Extract the [X, Y] coordinate from the center of the cell holding the provided text.  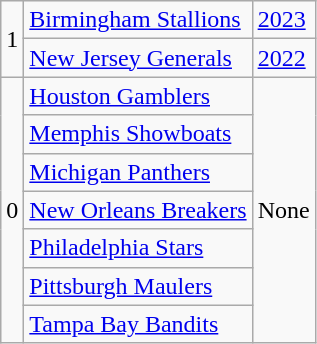
Philadelphia Stars [138, 248]
None [284, 210]
2022 [284, 58]
Pittsburgh Maulers [138, 286]
Michigan Panthers [138, 172]
New Orleans Breakers [138, 210]
Houston Gamblers [138, 96]
Birmingham Stallions [138, 20]
Memphis Showboats [138, 134]
Tampa Bay Bandits [138, 324]
1 [12, 39]
0 [12, 210]
2023 [284, 20]
New Jersey Generals [138, 58]
